From the cell containing the given text, extract its center point as [X, Y] coordinate. 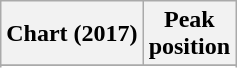
Chart (2017) [72, 34]
Peakposition [189, 34]
